Output the [x, y] coordinate of the center of the cell containing the given text.  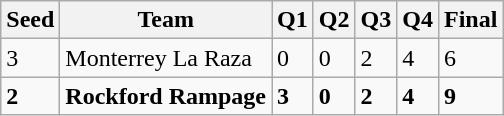
Rockford Rampage [166, 96]
9 [470, 96]
Final [470, 20]
Q4 [418, 20]
Q1 [293, 20]
Q3 [376, 20]
Seed [30, 20]
Monterrey La Raza [166, 58]
Team [166, 20]
Q2 [334, 20]
6 [470, 58]
